From the cell containing the given text, extract its center point as [x, y] coordinate. 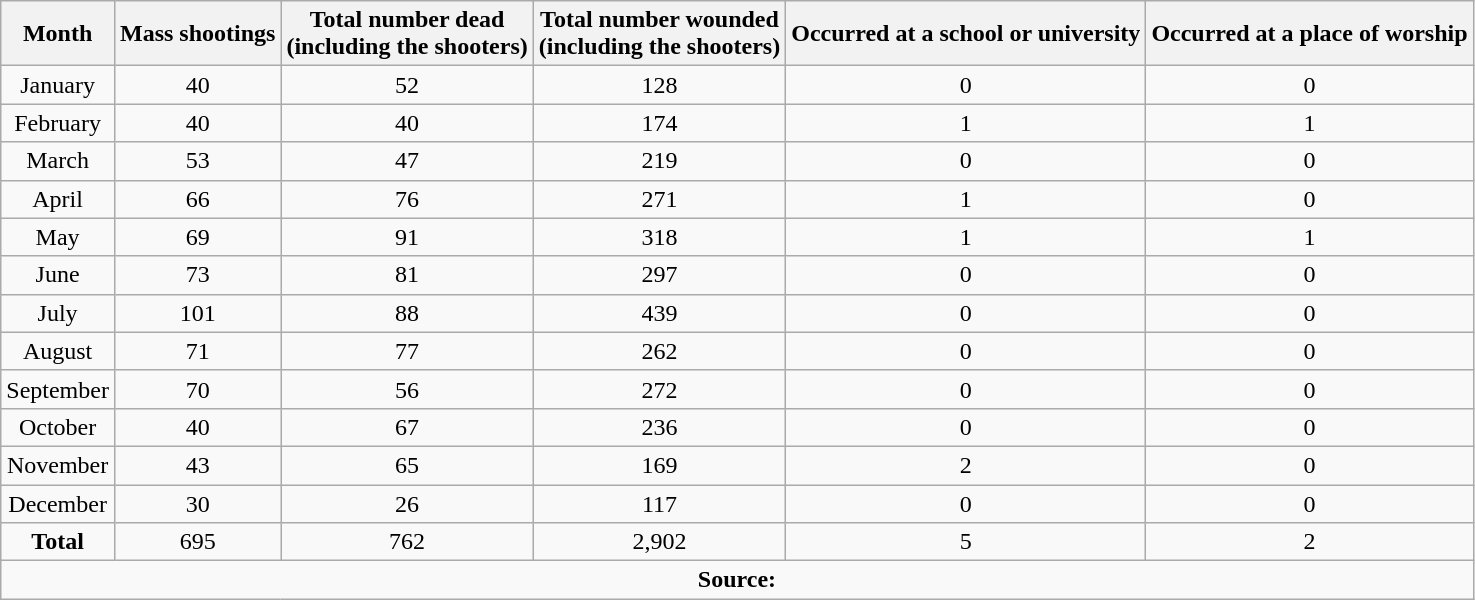
30 [197, 503]
Total [58, 542]
August [58, 351]
Occurred at a school or university [966, 34]
272 [659, 389]
439 [659, 313]
Month [58, 34]
76 [407, 199]
March [58, 161]
43 [197, 465]
117 [659, 503]
February [58, 123]
101 [197, 313]
66 [197, 199]
Mass shootings [197, 34]
262 [659, 351]
297 [659, 275]
169 [659, 465]
174 [659, 123]
December [58, 503]
71 [197, 351]
56 [407, 389]
April [58, 199]
October [58, 427]
5 [966, 542]
Total number wounded(including the shooters) [659, 34]
September [58, 389]
69 [197, 237]
May [58, 237]
236 [659, 427]
219 [659, 161]
Occurred at a place of worship [1310, 34]
November [58, 465]
Total number dead(including the shooters) [407, 34]
81 [407, 275]
73 [197, 275]
47 [407, 161]
Source: [737, 580]
695 [197, 542]
77 [407, 351]
26 [407, 503]
52 [407, 85]
271 [659, 199]
70 [197, 389]
88 [407, 313]
January [58, 85]
318 [659, 237]
762 [407, 542]
65 [407, 465]
June [58, 275]
July [58, 313]
128 [659, 85]
67 [407, 427]
53 [197, 161]
2,902 [659, 542]
91 [407, 237]
